Find where the given text appears and provide that cell's center as (X, Y) coordinate. 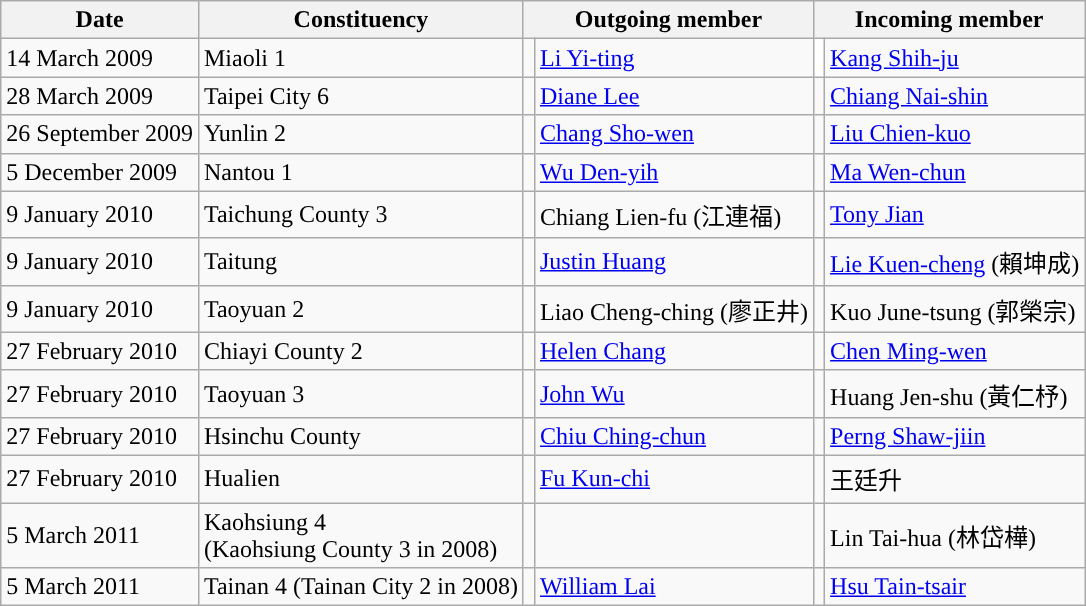
William Lai (674, 587)
28 March 2009 (100, 96)
Chiayi County 2 (360, 351)
26 September 2009 (100, 134)
Hsu Tain-tsair (955, 587)
Helen Chang (674, 351)
Miaoli 1 (360, 58)
Constituency (360, 20)
Diane Lee (674, 96)
Incoming member (948, 20)
Kang Shih-ju (955, 58)
John Wu (674, 394)
Chiu Ching-chun (674, 436)
Justin Huang (674, 262)
Chang Sho-wen (674, 134)
Lie Kuen-cheng (賴坤成) (955, 262)
Ma Wen-chun (955, 172)
Chiang Nai-shin (955, 96)
Kaohsiung 4(Kaohsiung County 3 in 2008) (360, 534)
Tony Jian (955, 214)
5 December 2009 (100, 172)
Outgoing member (668, 20)
Li Yi-ting (674, 58)
Date (100, 20)
Kuo June-tsung (郭榮宗) (955, 308)
Taitung (360, 262)
Taipei City 6 (360, 96)
Wu Den-yih (674, 172)
Perng Shaw-jiin (955, 436)
Lin Tai-hua (林岱樺) (955, 534)
Chen Ming-wen (955, 351)
Hsinchu County (360, 436)
王廷升 (955, 478)
Yunlin 2 (360, 134)
Taoyuan 2 (360, 308)
Chiang Lien-fu (江連福) (674, 214)
Liao Cheng-ching (廖正井) (674, 308)
Taichung County 3 (360, 214)
Taoyuan 3 (360, 394)
Nantou 1 (360, 172)
Liu Chien-kuo (955, 134)
Huang Jen-shu (黃仁杼) (955, 394)
Fu Kun-chi (674, 478)
Tainan 4 (Tainan City 2 in 2008) (360, 587)
14 March 2009 (100, 58)
Hualien (360, 478)
